Extract the (X, Y) coordinate from the center of the cell holding the provided text.  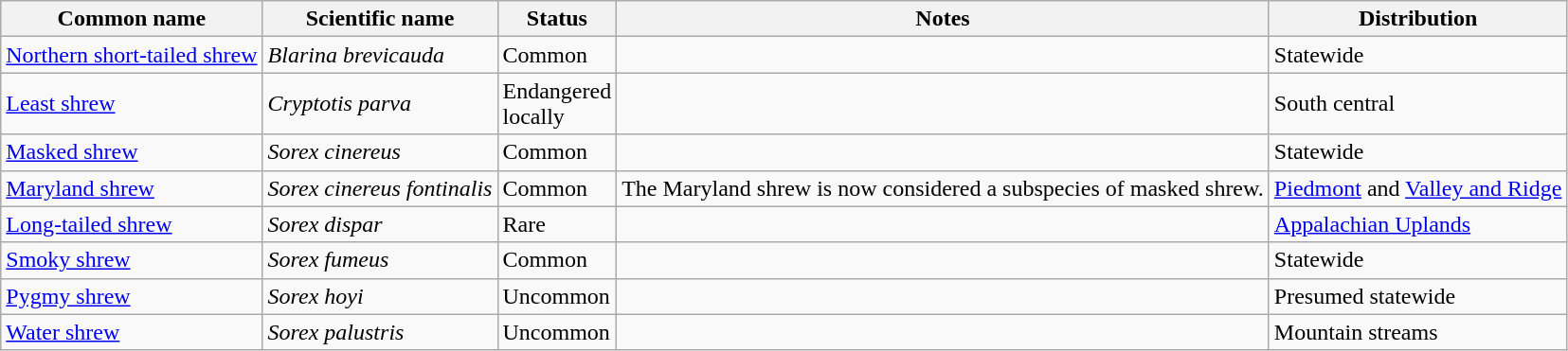
Scientific name (380, 19)
Mountain streams (1417, 332)
Distribution (1417, 19)
Piedmont and Valley and Ridge (1417, 188)
Least shrew (132, 104)
Sorex hoyi (380, 296)
Common name (132, 19)
Cryptotis parva (380, 104)
Sorex fumeus (380, 260)
Long-tailed shrew (132, 224)
Sorex cinereus fontinalis (380, 188)
Blarina brevicauda (380, 55)
Sorex dispar (380, 224)
Maryland shrew (132, 188)
Appalachian Uplands (1417, 224)
Northern short-tailed shrew (132, 55)
Sorex cinereus (380, 152)
South central (1417, 104)
Sorex palustris (380, 332)
Water shrew (132, 332)
Status (557, 19)
Rare (557, 224)
Pygmy shrew (132, 296)
The Maryland shrew is now considered a subspecies of masked shrew. (944, 188)
Presumed statewide (1417, 296)
Endangeredlocally (557, 104)
Masked shrew (132, 152)
Notes (944, 19)
Smoky shrew (132, 260)
